Locate the cell with the specified text and output its (X, Y) center coordinate. 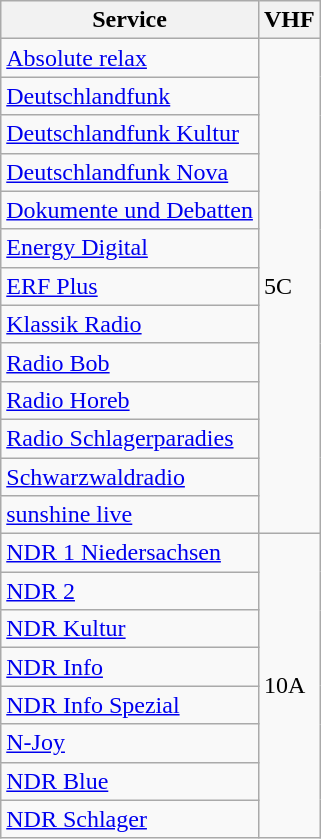
NDR Info Spezial (130, 705)
Radio Bob (130, 362)
Schwarzwaldradio (130, 477)
Dokumente und Debatten (130, 210)
Energy Digital (130, 248)
Absolute relax (130, 58)
NDR 2 (130, 591)
Deutschlandfunk Kultur (130, 134)
sunshine live (130, 515)
Deutschlandfunk (130, 96)
NDR Schlager (130, 819)
NDR Kultur (130, 629)
Klassik Radio (130, 324)
N-Joy (130, 743)
Service (130, 20)
Radio Horeb (130, 400)
5C (289, 286)
VHF (289, 20)
NDR Blue (130, 781)
10A (289, 686)
NDR 1 Niedersachsen (130, 553)
NDR Info (130, 667)
Deutschlandfunk Nova (130, 172)
Radio Schlagerparadies (130, 438)
ERF Plus (130, 286)
